Search for the cell housing the specified text and yield its [X, Y] center coordinate. 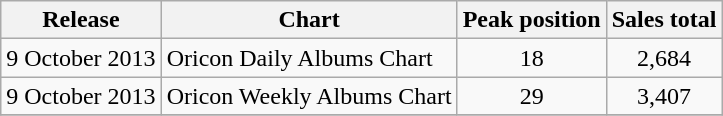
18 [532, 58]
Oricon Daily Albums Chart [309, 58]
2,684 [664, 58]
Oricon Weekly Albums Chart [309, 96]
Release [81, 20]
3,407 [664, 96]
Peak position [532, 20]
29 [532, 96]
Chart [309, 20]
Sales total [664, 20]
